Return the (X, Y) coordinate for the center point of the cell that contains the specified text.  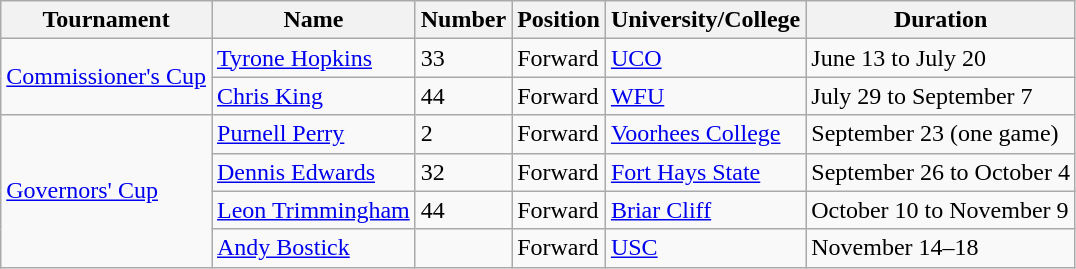
September 26 to October 4 (941, 172)
Fort Hays State (705, 172)
Position (559, 20)
Leon Trimmingham (314, 210)
Name (314, 20)
Governors' Cup (106, 191)
University/College (705, 20)
Briar Cliff (705, 210)
Number (463, 20)
Chris King (314, 96)
Andy Bostick (314, 248)
Voorhees College (705, 134)
Commissioner's Cup (106, 77)
November 14–18 (941, 248)
USC (705, 248)
Tyrone Hopkins (314, 58)
September 23 (one game) (941, 134)
Purnell Perry (314, 134)
33 (463, 58)
Tournament (106, 20)
October 10 to November 9 (941, 210)
July 29 to September 7 (941, 96)
WFU (705, 96)
June 13 to July 20 (941, 58)
Duration (941, 20)
2 (463, 134)
UCO (705, 58)
Dennis Edwards (314, 172)
32 (463, 172)
